Provide the [X, Y] coordinate of the cell's center where the given text is located.  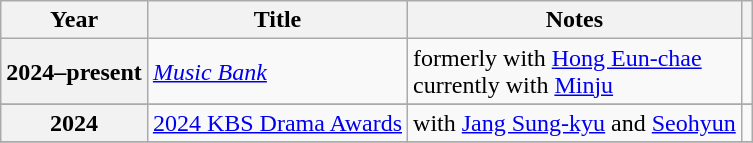
2024 KBS Drama Awards [277, 123]
formerly with Hong Eun-chaecurrently with Minju [575, 72]
with Jang Sung-kyu and Seohyun [575, 123]
2024–present [74, 72]
Notes [575, 20]
2024 [74, 123]
Year [74, 20]
Title [277, 20]
Music Bank [277, 72]
